Capture the cell that displays the provided text and extract its (X, Y) central coordinate. 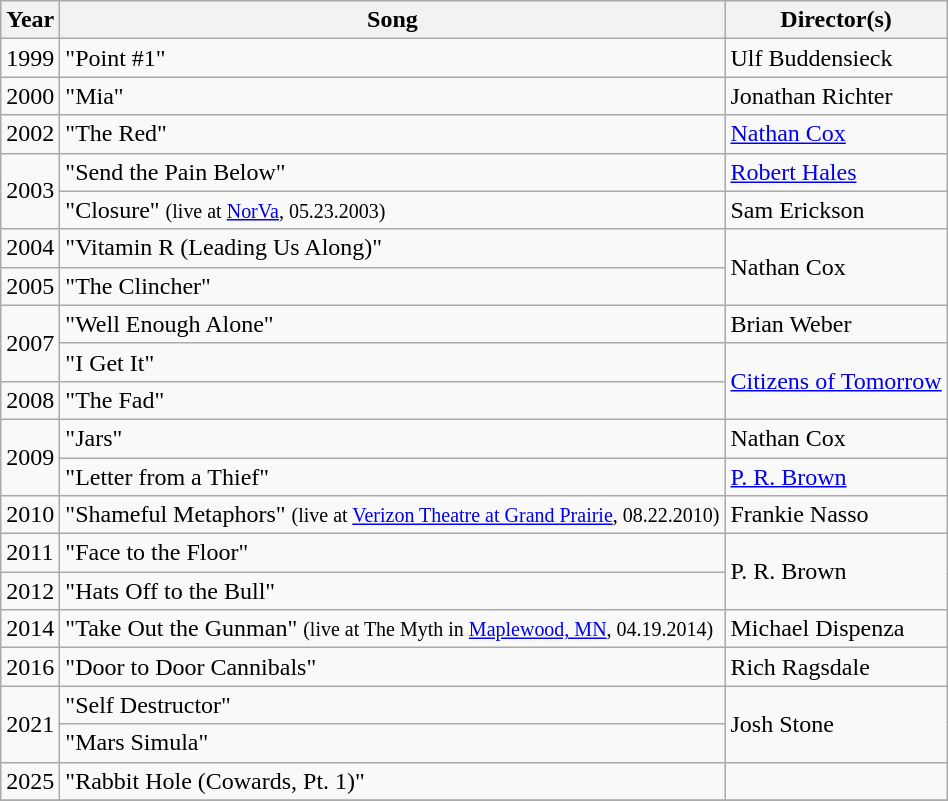
"Send the Pain Below" (392, 172)
"Letter from a Thief" (392, 477)
2003 (30, 191)
"Take Out the Gunman" (live at The Myth in Maplewood, MN, 04.19.2014) (392, 629)
2000 (30, 96)
1999 (30, 58)
Brian Weber (836, 324)
2025 (30, 781)
Michael Dispenza (836, 629)
2016 (30, 667)
2011 (30, 553)
Jonathan Richter (836, 96)
"Closure" (live at NorVa, 05.23.2003) (392, 210)
"Point #1" (392, 58)
2005 (30, 286)
"Mars Simula" (392, 743)
2002 (30, 134)
2021 (30, 724)
2004 (30, 248)
"Shameful Metaphors" (live at Verizon Theatre at Grand Prairie, 08.22.2010) (392, 515)
"The Fad" (392, 400)
Rich Ragsdale (836, 667)
Director(s) (836, 20)
Citizens of Tomorrow (836, 381)
Ulf Buddensieck (836, 58)
Frankie Nasso (836, 515)
2014 (30, 629)
"Face to the Floor" (392, 553)
2009 (30, 457)
Sam Erickson (836, 210)
Josh Stone (836, 724)
"Vitamin R (Leading Us Along)" (392, 248)
"Hats Off to the Bull" (392, 591)
"Mia" (392, 96)
"The Clincher" (392, 286)
2012 (30, 591)
Year (30, 20)
"I Get It" (392, 362)
"The Red" (392, 134)
"Well Enough Alone" (392, 324)
Robert Hales (836, 172)
2010 (30, 515)
"Rabbit Hole (Cowards, Pt. 1)" (392, 781)
2007 (30, 343)
"Jars" (392, 438)
2008 (30, 400)
"Door to Door Cannibals" (392, 667)
Song (392, 20)
"Self Destructor" (392, 705)
